Return [X, Y] of the center of cell containing provided text 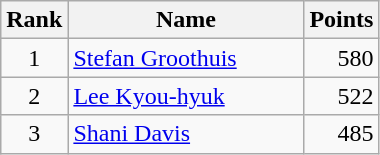
580 [342, 58]
1 [34, 58]
Lee Kyou-hyuk [186, 96]
Shani Davis [186, 134]
522 [342, 96]
Stefan Groothuis [186, 58]
485 [342, 134]
2 [34, 96]
Points [342, 20]
Name [186, 20]
3 [34, 134]
Rank [34, 20]
